Capture the cell that displays the provided text and extract its (X, Y) central coordinate. 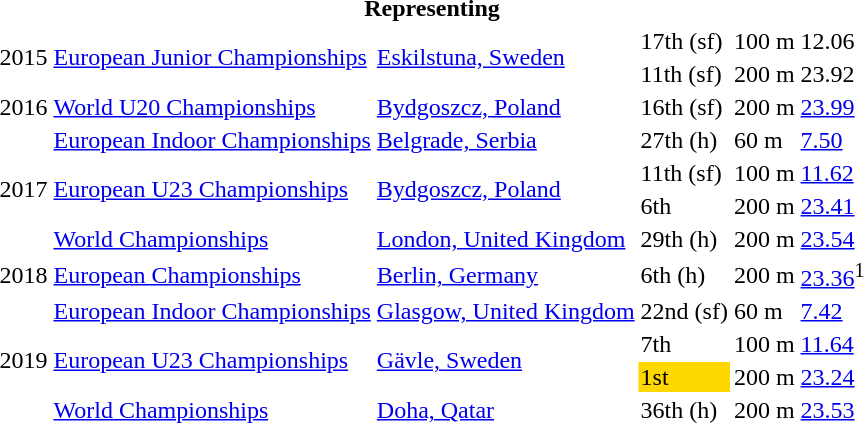
6th (h) (684, 275)
6th (684, 206)
29th (h) (684, 239)
London, United Kingdom (506, 239)
17th (sf) (684, 41)
European Junior Championships (212, 58)
World Championships (212, 239)
Belgrade, Serbia (506, 140)
European Championships (212, 275)
22nd (sf) (684, 311)
Glasgow, United Kingdom (506, 311)
27th (h) (684, 140)
Gävle, Sweden (506, 360)
1st (684, 377)
World U20 Championships (212, 107)
16th (sf) (684, 107)
7th (684, 344)
Berlin, Germany (506, 275)
Eskilstuna, Sweden (506, 58)
